Return [x, y] of the center of cell containing provided text 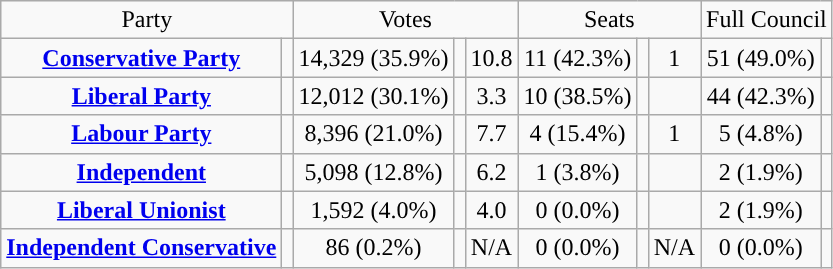
12,012 (30.1%) [374, 96]
Labour Party [142, 134]
5 (4.8%) [762, 134]
1 (3.8%) [578, 172]
51 (49.0%) [762, 58]
86 (0.2%) [374, 248]
4 (15.4%) [578, 134]
7.7 [492, 134]
3.3 [492, 96]
Votes [406, 20]
Party [147, 20]
1,592 (4.0%) [374, 210]
44 (42.3%) [762, 96]
8,396 (21.0%) [374, 134]
Full Council [767, 20]
14,329 (35.9%) [374, 58]
10.8 [492, 58]
Liberal Unionist [142, 210]
Seats [610, 20]
10 (38.5%) [578, 96]
Liberal Party [142, 96]
Independent Conservative [142, 248]
5,098 (12.8%) [374, 172]
Conservative Party [142, 58]
11 (42.3%) [578, 58]
Independent [142, 172]
4.0 [492, 210]
6.2 [492, 172]
